For the text-containing cell, return its midpoint in [X, Y] coordinate format. 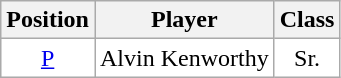
P [48, 58]
Player [184, 20]
Position [48, 20]
Alvin Kenworthy [184, 58]
Sr. [307, 58]
Class [307, 20]
